Capture the cell that displays the provided text and extract its [X, Y] central coordinate. 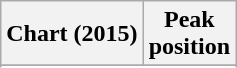
Peakposition [189, 34]
Chart (2015) [72, 34]
